Scan for the cell matching the given text and deliver its [X, Y] coordinate at center. 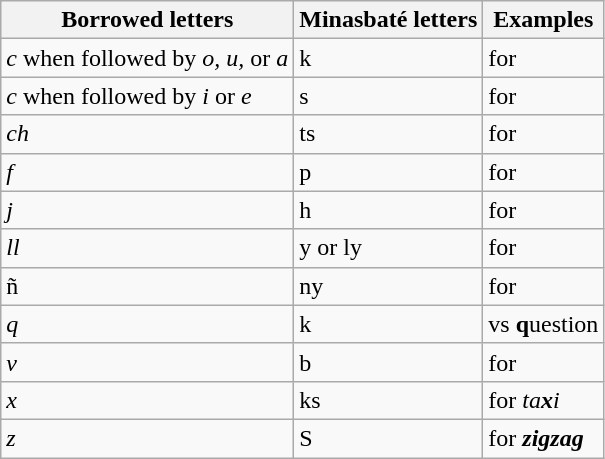
h [388, 210]
ts [388, 134]
S [388, 438]
c when followed by o, u, or a [148, 58]
for taxi [544, 400]
z [148, 438]
Borrowed letters [148, 20]
x [148, 400]
Examples [544, 20]
ñ [148, 286]
y or ly [388, 248]
c when followed by i or e [148, 96]
q [148, 324]
for zigzag [544, 438]
ll [148, 248]
f [148, 172]
Minasbaté letters [388, 20]
b [388, 362]
s [388, 96]
ks [388, 400]
ny [388, 286]
ch [148, 134]
v [148, 362]
p [388, 172]
j [148, 210]
vs question [544, 324]
